Find where the given text appears and provide that cell's center as (X, Y) coordinate. 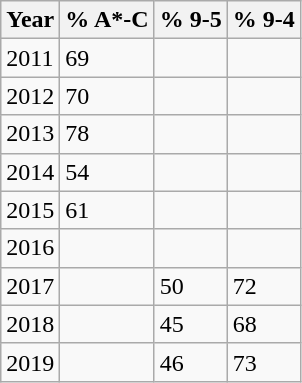
68 (264, 324)
72 (264, 286)
% 9-5 (190, 20)
% 9-4 (264, 20)
2014 (30, 172)
69 (107, 58)
2016 (30, 248)
2019 (30, 362)
50 (190, 286)
73 (264, 362)
Year (30, 20)
45 (190, 324)
% A*-C (107, 20)
54 (107, 172)
2011 (30, 58)
2013 (30, 134)
2018 (30, 324)
78 (107, 134)
70 (107, 96)
2017 (30, 286)
61 (107, 210)
46 (190, 362)
2015 (30, 210)
2012 (30, 96)
